From the cell containing the given text, extract its center point as [X, Y] coordinate. 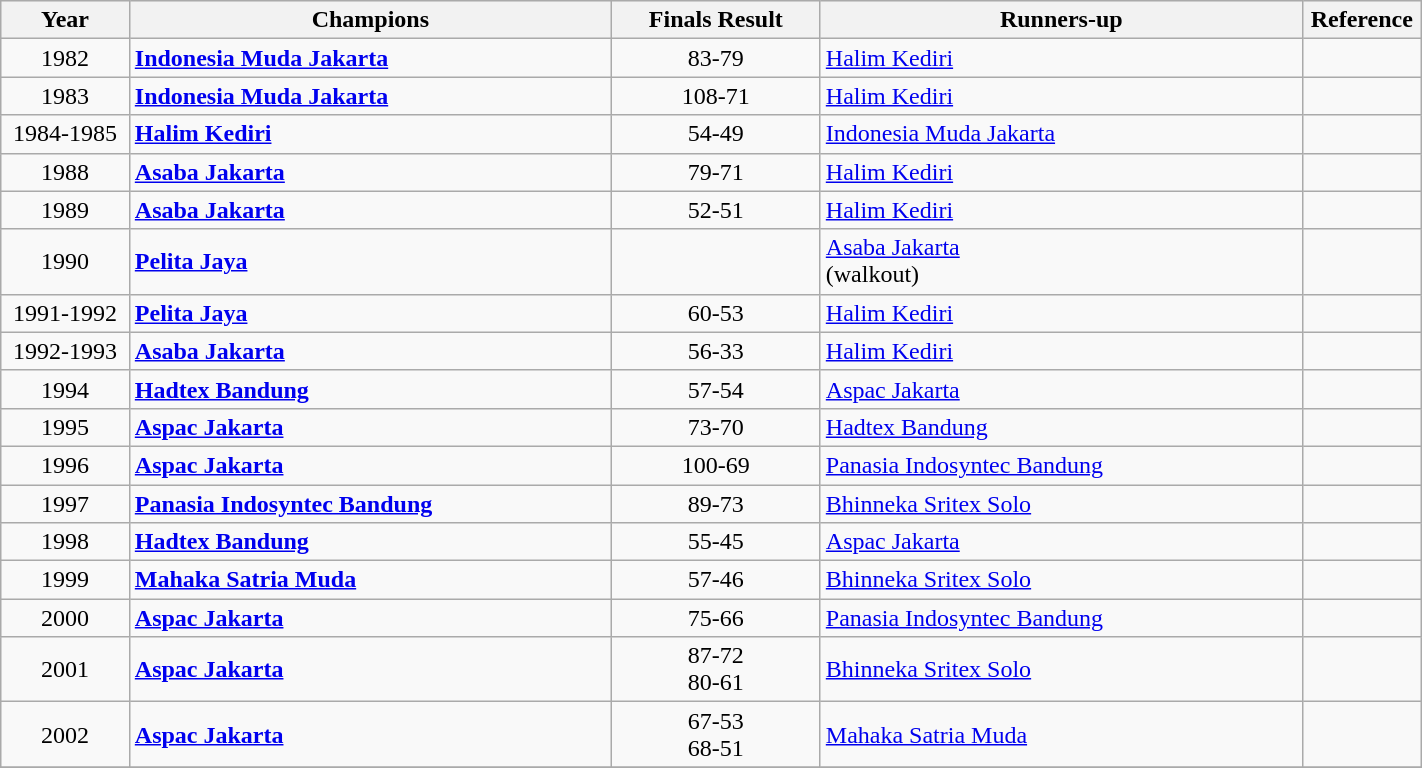
Year [66, 20]
89-73 [716, 503]
57-54 [716, 389]
100-69 [716, 465]
83-79 [716, 58]
79-71 [716, 172]
Reference [1362, 20]
1995 [66, 427]
1998 [66, 542]
57-46 [716, 580]
2002 [66, 734]
1992-1993 [66, 351]
87-7280-61 [716, 670]
108-71 [716, 96]
1994 [66, 389]
1989 [66, 210]
Champions [370, 20]
52-51 [716, 210]
60-53 [716, 313]
2001 [66, 670]
1991-1992 [66, 313]
1997 [66, 503]
55-45 [716, 542]
73-70 [716, 427]
1990 [66, 262]
67-5368-51 [716, 734]
1982 [66, 58]
75-66 [716, 618]
1984-1985 [66, 134]
Asaba Jakarta(walkout) [1061, 262]
Runners-up [1061, 20]
54-49 [716, 134]
1983 [66, 96]
56-33 [716, 351]
1988 [66, 172]
2000 [66, 618]
1999 [66, 580]
1996 [66, 465]
Finals Result [716, 20]
